Capture the cell that displays the provided text and extract its (X, Y) central coordinate. 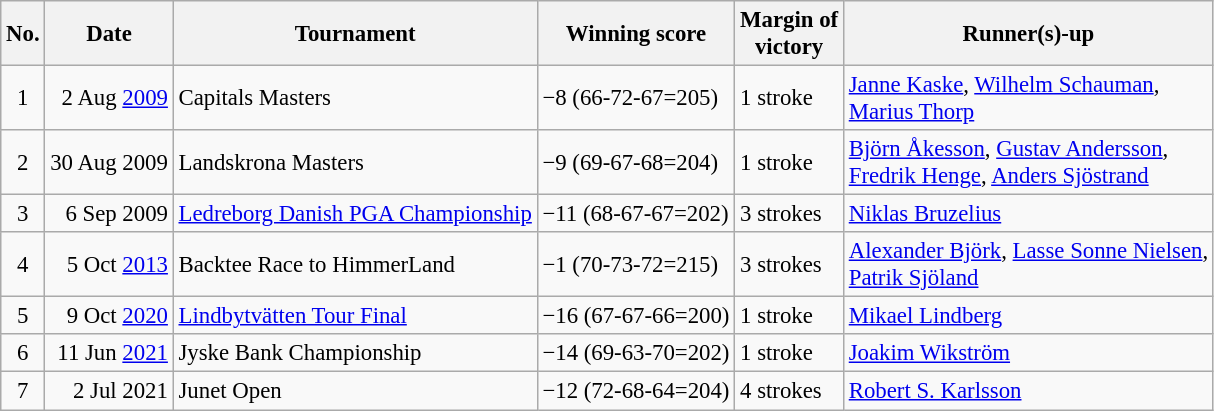
1 (23, 98)
2 Aug 2009 (109, 98)
Niklas Bruzelius (1028, 214)
9 Oct 2020 (109, 316)
4 (23, 264)
Junet Open (355, 391)
5 Oct 2013 (109, 264)
3 (23, 214)
Runner(s)-up (1028, 34)
−11 (68-67-67=202) (636, 214)
5 (23, 316)
Lindbytvätten Tour Final (355, 316)
6 Sep 2009 (109, 214)
Backtee Race to HimmerLand (355, 264)
Mikael Lindberg (1028, 316)
30 Aug 2009 (109, 162)
11 Jun 2021 (109, 353)
−9 (69-67-68=204) (636, 162)
Capitals Masters (355, 98)
2 Jul 2021 (109, 391)
6 (23, 353)
−14 (69-63-70=202) (636, 353)
−12 (72-68-64=204) (636, 391)
−16 (67-67-66=200) (636, 316)
Ledreborg Danish PGA Championship (355, 214)
−1 (70-73-72=215) (636, 264)
Date (109, 34)
2 (23, 162)
4 strokes (790, 391)
−8 (66-72-67=205) (636, 98)
Jyske Bank Championship (355, 353)
Landskrona Masters (355, 162)
Robert S. Karlsson (1028, 391)
7 (23, 391)
Tournament (355, 34)
Janne Kaske, Wilhelm Schauman, Marius Thorp (1028, 98)
Joakim Wikström (1028, 353)
Winning score (636, 34)
Alexander Björk, Lasse Sonne Nielsen, Patrik Sjöland (1028, 264)
Björn Åkesson, Gustav Andersson, Fredrik Henge, Anders Sjöstrand (1028, 162)
No. (23, 34)
Margin ofvictory (790, 34)
